Return [x, y] of the center of cell containing provided text 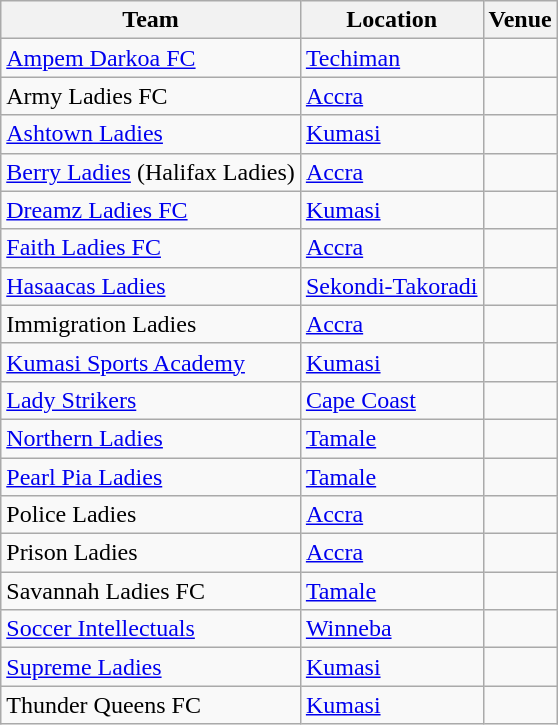
Dreamz Ladies FC [151, 210]
Ampem Darkoa FC [151, 58]
Savannah Ladies FC [151, 591]
Winneba [392, 629]
Faith Ladies FC [151, 248]
Lady Strikers [151, 400]
Location [392, 20]
Venue [520, 20]
Berry Ladies (Halifax Ladies) [151, 172]
Supreme Ladies [151, 667]
Hasaacas Ladies [151, 286]
Police Ladies [151, 515]
Cape Coast [392, 400]
Soccer Intellectuals [151, 629]
Kumasi Sports Academy [151, 362]
Pearl Pia Ladies [151, 477]
Ashtown Ladies [151, 134]
Prison Ladies [151, 553]
Team [151, 20]
Army Ladies FC [151, 96]
Sekondi-Takoradi [392, 286]
Techiman [392, 58]
Northern Ladies [151, 438]
Immigration Ladies [151, 324]
Thunder Queens FC [151, 705]
